Pinpoint the cell where the given text exists, returning its [X, Y] midpoint coordinate. 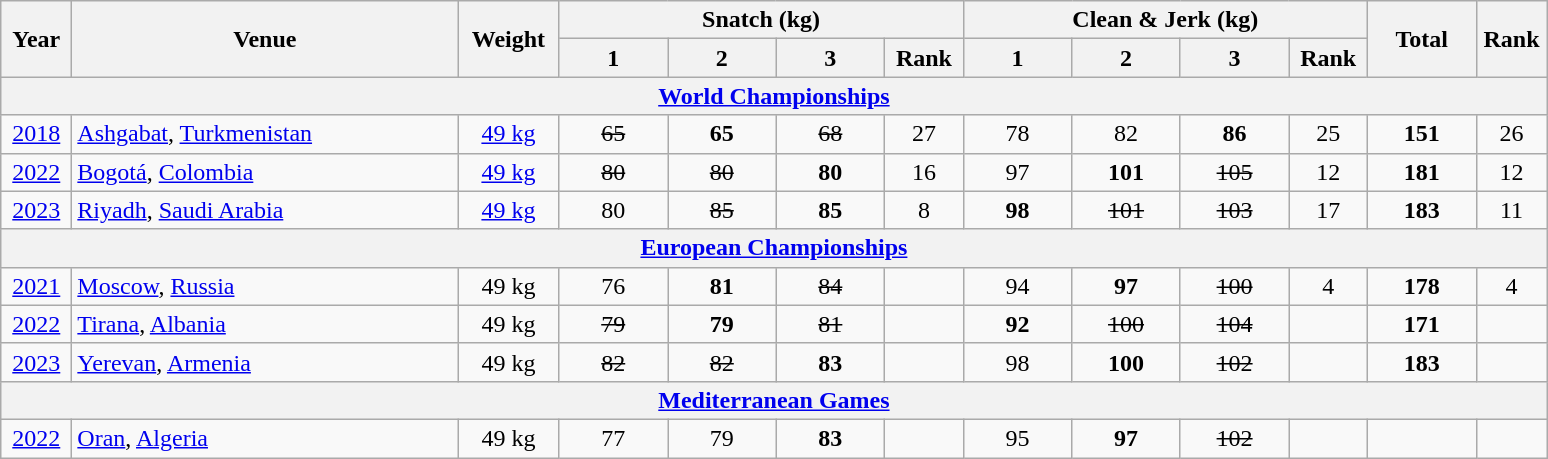
2021 [36, 286]
Mediterranean Games [774, 400]
Clean & Jerk (kg) [1165, 20]
Tirana, Albania [265, 324]
8 [924, 210]
Moscow, Russia [265, 286]
Year [36, 39]
151 [1422, 134]
26 [1512, 134]
95 [1018, 438]
Ashgabat, Turkmenistan [265, 134]
11 [1512, 210]
171 [1422, 324]
Weight [508, 39]
16 [924, 172]
103 [1234, 210]
94 [1018, 286]
178 [1422, 286]
2018 [36, 134]
92 [1018, 324]
Oran, Algeria [265, 438]
Snatch (kg) [761, 20]
104 [1234, 324]
Yerevan, Armenia [265, 362]
68 [830, 134]
European Championships [774, 248]
105 [1234, 172]
86 [1234, 134]
Bogotá, Colombia [265, 172]
181 [1422, 172]
77 [614, 438]
Riyadh, Saudi Arabia [265, 210]
78 [1018, 134]
World Championships [774, 96]
84 [830, 286]
25 [1328, 134]
17 [1328, 210]
Total [1422, 39]
Venue [265, 39]
27 [924, 134]
76 [614, 286]
